Return the [X, Y] coordinate for the center point of the cell that contains the specified text.  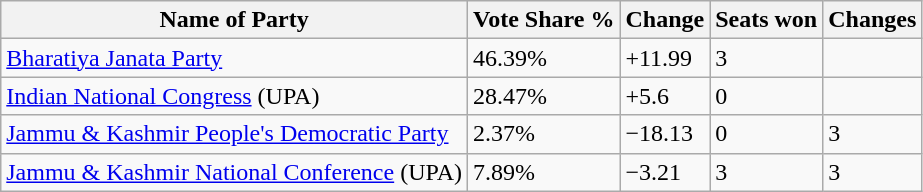
Changes [872, 20]
Jammu & Kashmir National Conference (UPA) [234, 172]
Indian National Congress (UPA) [234, 96]
7.89% [544, 172]
28.47% [544, 96]
Change [665, 20]
46.39% [544, 58]
Jammu & Kashmir People's Democratic Party [234, 134]
2.37% [544, 134]
+5.6 [665, 96]
Name of Party [234, 20]
Vote Share % [544, 20]
Seats won [766, 20]
Bharatiya Janata Party [234, 58]
−3.21 [665, 172]
+11.99 [665, 58]
−18.13 [665, 134]
